For the text-containing cell, return its midpoint in (x, y) coordinate format. 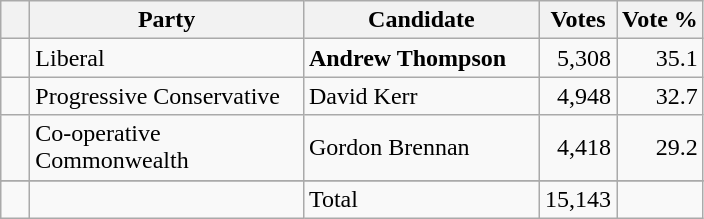
Vote % (660, 20)
35.1 (660, 58)
Progressive Conservative (167, 96)
32.7 (660, 96)
4,418 (578, 148)
Total (421, 199)
4,948 (578, 96)
Gordon Brennan (421, 148)
Liberal (167, 58)
Party (167, 20)
29.2 (660, 148)
15,143 (578, 199)
5,308 (578, 58)
Andrew Thompson (421, 58)
Candidate (421, 20)
David Kerr (421, 96)
Votes (578, 20)
Co-operative Commonwealth (167, 148)
